Search for the cell housing the specified text and yield its [x, y] center coordinate. 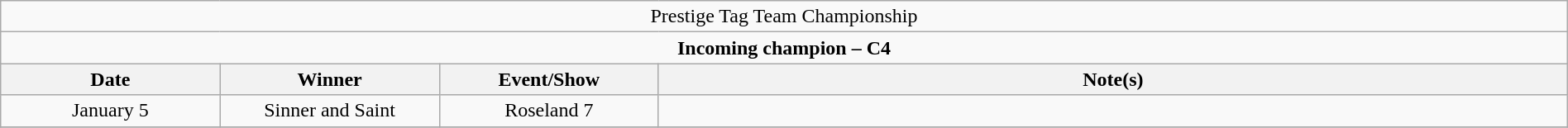
January 5 [111, 111]
Date [111, 79]
Prestige Tag Team Championship [784, 17]
Event/Show [549, 79]
Note(s) [1113, 79]
Winner [329, 79]
Sinner and Saint [329, 111]
Incoming champion – C4 [784, 48]
Roseland 7 [549, 111]
